Identify which cell holds the provided text, then report its [X, Y] central coordinate. 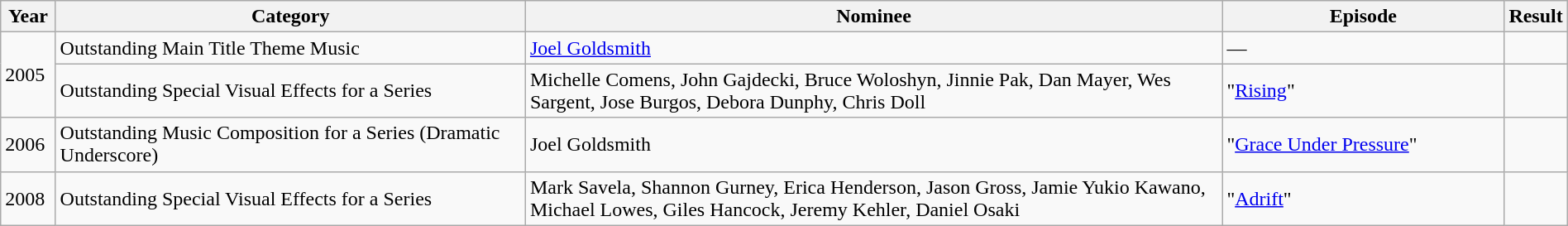
Mark Savela, Shannon Gurney, Erica Henderson, Jason Gross, Jamie Yukio Kawano, Michael Lowes, Giles Hancock, Jeremy Kehler, Daniel Osaki [873, 199]
Result [1536, 17]
— [1363, 48]
2008 [28, 199]
Year [28, 17]
Episode [1363, 17]
"Rising" [1363, 91]
2005 [28, 75]
"Grace Under Pressure" [1363, 144]
Outstanding Main Title Theme Music [290, 48]
Category [290, 17]
Nominee [873, 17]
"Adrift" [1363, 199]
2006 [28, 144]
Outstanding Music Composition for a Series (Dramatic Underscore) [290, 144]
Michelle Comens, John Gajdecki, Bruce Woloshyn, Jinnie Pak, Dan Mayer, Wes Sargent, Jose Burgos, Debora Dunphy, Chris Doll [873, 91]
